Search for the cell housing the specified text and yield its (X, Y) center coordinate. 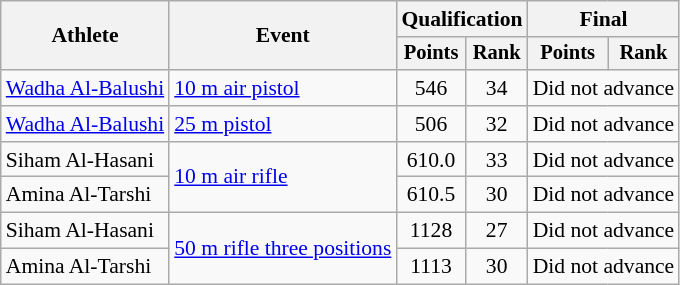
25 m pistol (282, 124)
Final (604, 19)
10 m air rifle (282, 178)
610.5 (430, 195)
27 (497, 231)
1113 (430, 267)
506 (430, 124)
546 (430, 88)
Athlete (85, 36)
50 m rifle three positions (282, 248)
Event (282, 36)
10 m air pistol (282, 88)
32 (497, 124)
610.0 (430, 160)
Qualification (462, 19)
34 (497, 88)
33 (497, 160)
1128 (430, 231)
